Identify which cell holds the provided text, then report its (x, y) central coordinate. 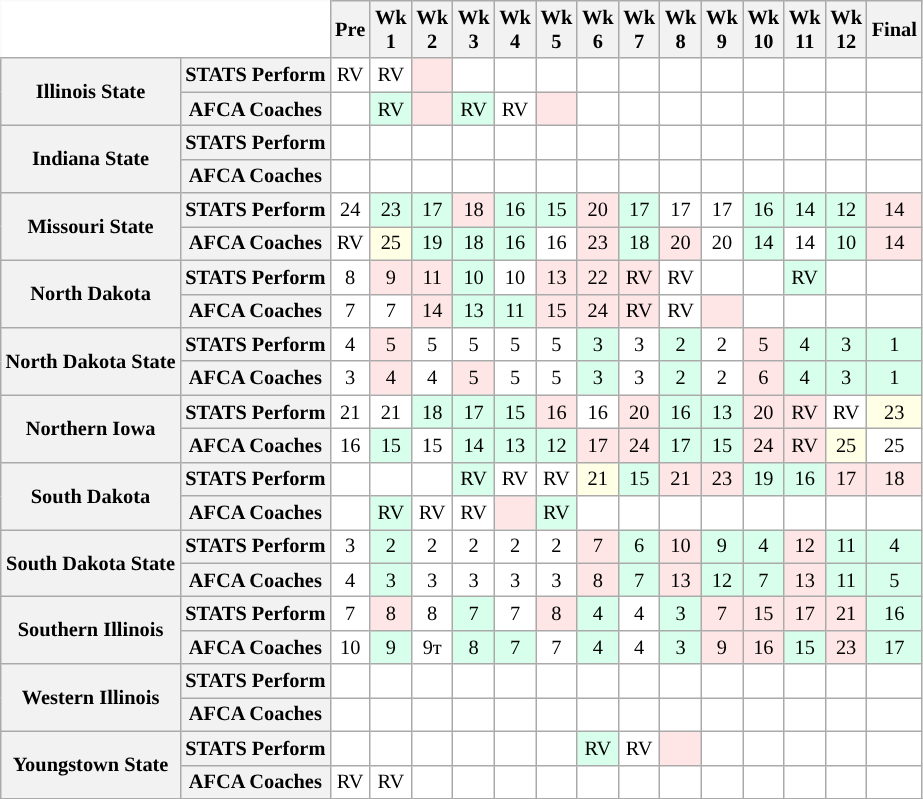
Wk5 (556, 29)
Wk1 (390, 29)
South Dakota State (91, 562)
Pre (350, 29)
North Dakota (91, 294)
9т (432, 647)
22 (598, 277)
Western Illinois (91, 698)
Wk6 (598, 29)
Wk10 (764, 29)
Illinois State (91, 92)
Wk11 (804, 29)
Youngstown State (91, 764)
Final (894, 29)
Wk8 (680, 29)
Wk3 (474, 29)
Wk7 (638, 29)
South Dakota (91, 496)
Northern Iowa (91, 428)
North Dakota State (91, 360)
Southern Illinois (91, 630)
Wk4 (514, 29)
Wk9 (722, 29)
Missouri State (91, 226)
Wk12 (846, 29)
Indiana State (91, 158)
Wk2 (432, 29)
